Provide the (X, Y) coordinate of the cell's center where the given text is located.  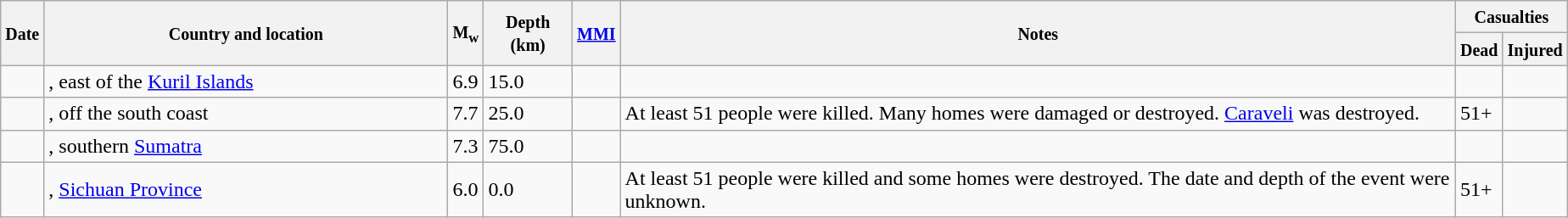
Country and location (246, 33)
Dead (1479, 49)
0.0 (528, 190)
Notes (1038, 33)
, Sichuan Province (246, 190)
Depth (km) (528, 33)
At least 51 people were killed and some homes were destroyed. The date and depth of the event were unknown. (1038, 190)
, off the south coast (246, 114)
7.3 (466, 146)
Date (22, 33)
15.0 (528, 81)
MMI (596, 33)
Casualties (1511, 17)
6.9 (466, 81)
, southern Sumatra (246, 146)
7.7 (466, 114)
Mw (466, 33)
25.0 (528, 114)
At least 51 people were killed. Many homes were damaged or destroyed. Caraveli was destroyed. (1038, 114)
6.0 (466, 190)
, east of the Kuril Islands (246, 81)
Injured (1535, 49)
75.0 (528, 146)
